Pinpoint the cell where the given text exists, returning its [X, Y] midpoint coordinate. 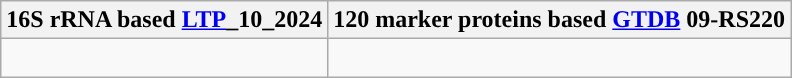
16S rRNA based LTP_10_2024 [164, 20]
120 marker proteins based GTDB 09-RS220 [560, 20]
